Pinpoint the cell where the given text exists, returning its [X, Y] midpoint coordinate. 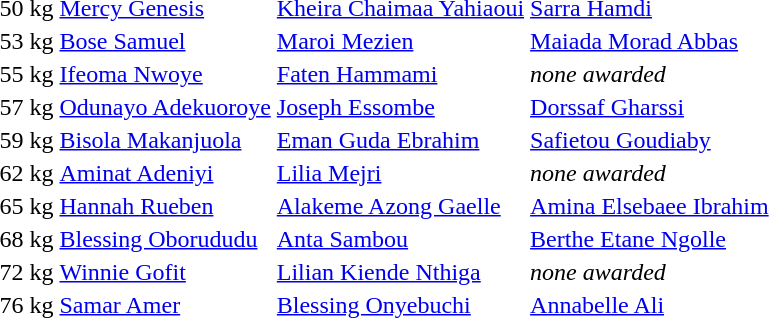
Eman Guda Ebrahim [400, 140]
Alakeme Azong Gaelle [400, 206]
Hannah Rueben [165, 206]
Bose Samuel [165, 41]
Odunayo Adekuoroye [165, 107]
Bisola Makanjuola [165, 140]
Aminat Adeniyi [165, 173]
Blessing Oborududu [165, 239]
Maroi Mezien [400, 41]
Lilian Kiende Nthiga [400, 272]
Winnie Gofit [165, 272]
Lilia Mejri [400, 173]
Joseph Essombe [400, 107]
Faten Hammami [400, 74]
Ifeoma Nwoye [165, 74]
Anta Sambou [400, 239]
